Return the [x, y] coordinate for the center point of the cell that contains the specified text.  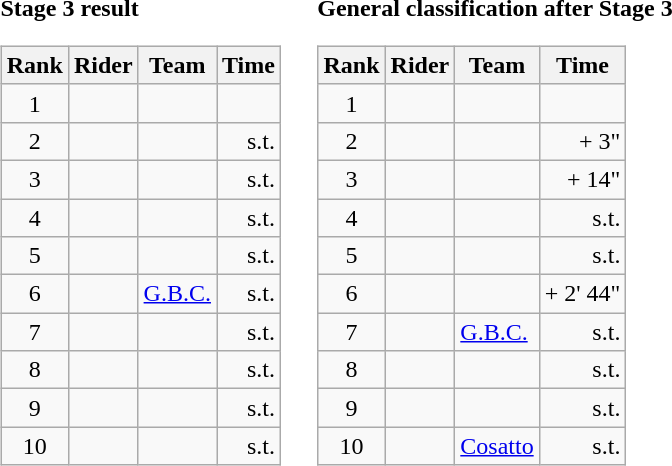
Cosatto [497, 446]
+ 2' 44" [582, 294]
+ 14" [582, 179]
+ 3" [582, 141]
